Output the (X, Y) coordinate of the center of the cell containing the given text.  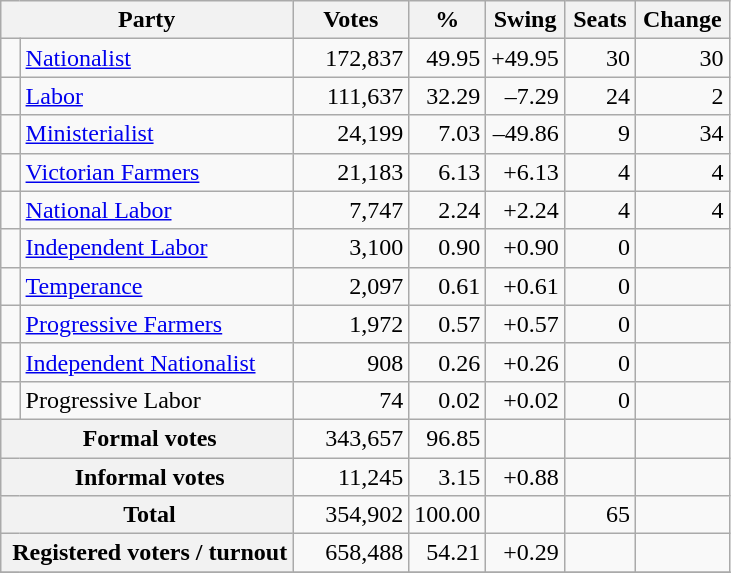
49.95 (448, 58)
3,100 (351, 248)
908 (351, 362)
343,657 (351, 438)
1,972 (351, 324)
658,488 (351, 553)
Independent Labor (156, 248)
+6.13 (526, 172)
Change (682, 20)
–7.29 (526, 96)
7,747 (351, 210)
9 (600, 134)
Seats (600, 20)
65 (600, 515)
172,837 (351, 58)
Ministerialist (156, 134)
National Labor (156, 210)
24,199 (351, 134)
21,183 (351, 172)
0.02 (448, 400)
+49.95 (526, 58)
74 (351, 400)
+0.57 (526, 324)
+0.61 (526, 286)
100.00 (448, 515)
+0.02 (526, 400)
% (448, 20)
Labor (156, 96)
6.13 (448, 172)
0.61 (448, 286)
3.15 (448, 477)
Victorian Farmers (156, 172)
34 (682, 134)
2,097 (351, 286)
Registered voters / turnout (147, 553)
24 (600, 96)
+0.29 (526, 553)
+0.90 (526, 248)
+0.26 (526, 362)
+0.88 (526, 477)
Progressive Farmers (156, 324)
Total (147, 515)
7.03 (448, 134)
0.57 (448, 324)
+2.24 (526, 210)
Nationalist (156, 58)
–49.86 (526, 134)
2.24 (448, 210)
96.85 (448, 438)
Formal votes (147, 438)
Progressive Labor (156, 400)
0.90 (448, 248)
0.26 (448, 362)
Votes (351, 20)
111,637 (351, 96)
Party (147, 20)
54.21 (448, 553)
11,245 (351, 477)
Informal votes (147, 477)
2 (682, 96)
Temperance (156, 286)
32.29 (448, 96)
Swing (526, 20)
354,902 (351, 515)
Independent Nationalist (156, 362)
